From the cell containing the given text, extract its center point as (x, y) coordinate. 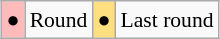
Round (59, 20)
Last round (168, 20)
